Output the (x, y) coordinate of the center of the cell containing the given text.  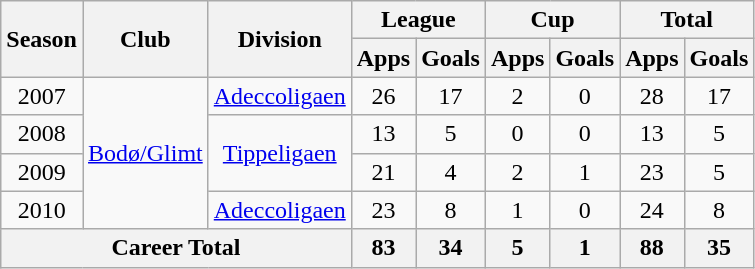
83 (383, 248)
26 (383, 96)
24 (652, 210)
Cup (552, 20)
Bodø/Glimt (145, 153)
Total (687, 20)
2010 (42, 210)
Club (145, 39)
Tippeligaen (280, 153)
4 (451, 172)
2007 (42, 96)
Division (280, 39)
Season (42, 39)
League (418, 20)
2008 (42, 134)
35 (719, 248)
28 (652, 96)
2009 (42, 172)
21 (383, 172)
88 (652, 248)
34 (451, 248)
Career Total (176, 248)
